Return the [x, y] coordinate for the center point of the cell that contains the specified text.  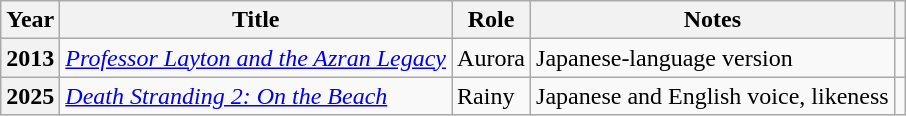
Professor Layton and the Azran Legacy [256, 58]
Aurora [492, 58]
Role [492, 20]
2013 [30, 58]
Japanese and English voice, likeness [713, 96]
Rainy [492, 96]
Death Stranding 2: On the Beach [256, 96]
Notes [713, 20]
Year [30, 20]
Japanese-language version [713, 58]
Title [256, 20]
2025 [30, 96]
